Pinpoint the cell where the given text exists, returning its (x, y) midpoint coordinate. 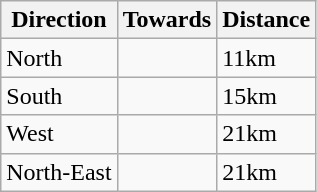
Distance (266, 20)
11km (266, 58)
15km (266, 96)
North (59, 58)
Direction (59, 20)
West (59, 134)
South (59, 96)
Towards (167, 20)
North-East (59, 172)
